Capture the cell that displays the provided text and extract its (x, y) central coordinate. 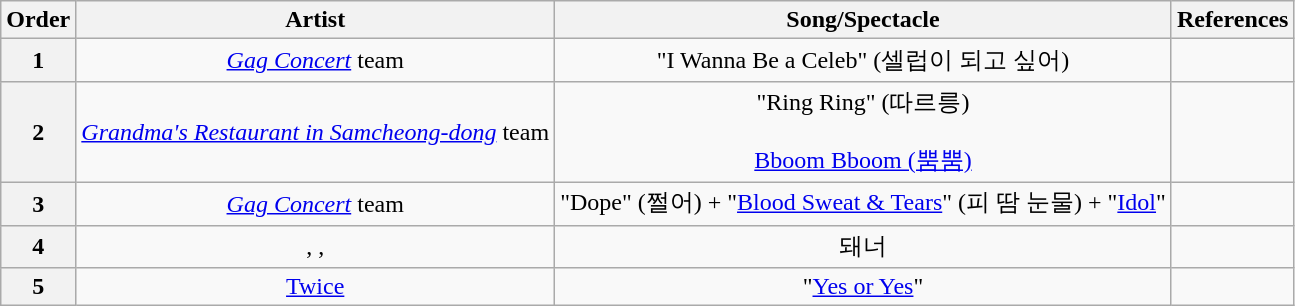
2 (38, 132)
Artist (316, 20)
, , (316, 246)
Grandma's Restaurant in Samcheong-dong team (316, 132)
"Ring Ring" (따르릉)Bboom Bboom (뿜뿜) (864, 132)
"Dope" (쩔어) + "Blood Sweat & Tears" (피 땀 눈물) + "Idol" (864, 204)
Song/Spectacle (864, 20)
5 (38, 287)
References (1232, 20)
3 (38, 204)
돼너 (864, 246)
1 (38, 60)
Twice (316, 287)
4 (38, 246)
"I Wanna Be a Celeb" (셀럽이 되고 싶어) (864, 60)
Order (38, 20)
"Yes or Yes" (864, 287)
